From the cell containing the given text, extract its center point as (X, Y) coordinate. 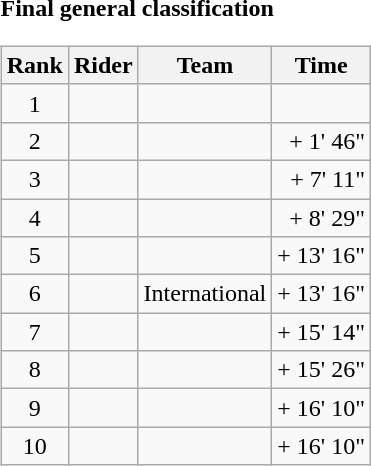
+ 15' 14" (322, 332)
Time (322, 65)
International (205, 294)
+ 7' 11" (322, 179)
7 (34, 332)
+ 1' 46" (322, 141)
Rank (34, 65)
+ 8' 29" (322, 217)
5 (34, 256)
1 (34, 103)
6 (34, 294)
Team (205, 65)
9 (34, 408)
8 (34, 370)
3 (34, 179)
4 (34, 217)
10 (34, 446)
Rider (103, 65)
+ 15' 26" (322, 370)
2 (34, 141)
